Pinpoint the cell where the given text exists, returning its (X, Y) midpoint coordinate. 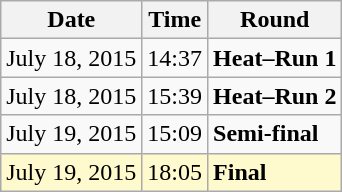
Heat–Run 1 (275, 58)
15:09 (175, 134)
14:37 (175, 58)
18:05 (175, 172)
15:39 (175, 96)
Round (275, 20)
Final (275, 172)
Date (72, 20)
Heat–Run 2 (275, 96)
Semi-final (275, 134)
Time (175, 20)
